Pinpoint the cell where the given text exists, returning its (x, y) midpoint coordinate. 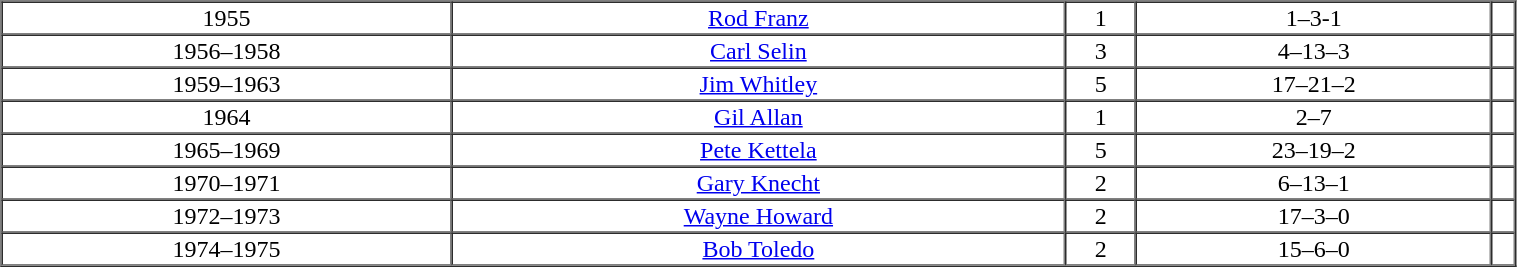
17–21–2 (1314, 84)
1956–1958 (227, 50)
15–6–0 (1314, 248)
Gil Allan (758, 116)
Bob Toledo (758, 248)
23–19–2 (1314, 150)
1970–1971 (227, 182)
1955 (227, 18)
Gary Knecht (758, 182)
1965–1969 (227, 150)
Wayne Howard (758, 216)
Carl Selin (758, 50)
1959–1963 (227, 84)
3 (1100, 50)
2–7 (1314, 116)
Pete Kettela (758, 150)
6–13–1 (1314, 182)
4–13–3 (1314, 50)
Rod Franz (758, 18)
17–3–0 (1314, 216)
Jim Whitley (758, 84)
1964 (227, 116)
1974–1975 (227, 248)
1972–1973 (227, 216)
1–3-1 (1314, 18)
